Provide the [x, y] coordinate of the cell's center where the given text is located.  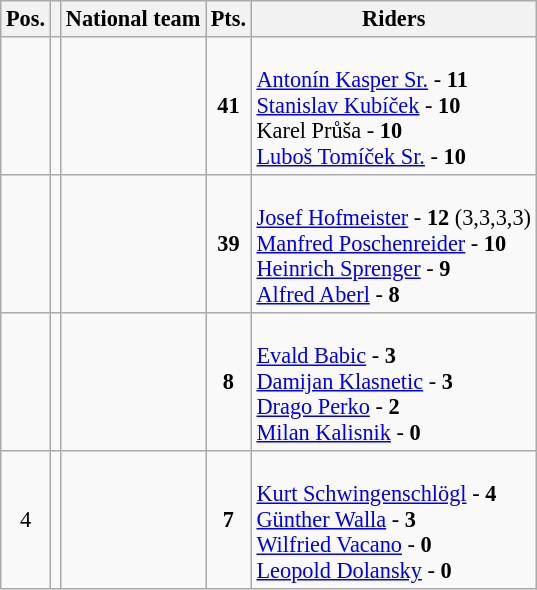
National team [134, 19]
Antonín Kasper Sr. - 11 Stanislav Kubíček - 10 Karel Průša - 10 Luboš Tomíček Sr. - 10 [394, 106]
Riders [394, 19]
Kurt Schwingenschlögl - 4 Günther Walla - 3 Wilfried Vacano - 0 Leopold Dolansky - 0 [394, 519]
8 [229, 381]
Pts. [229, 19]
Pos. [26, 19]
4 [26, 519]
7 [229, 519]
Josef Hofmeister - 12 (3,3,3,3) Manfred Poschenreider - 10 Heinrich Sprenger - 9 Alfred Aberl - 8 [394, 243]
39 [229, 243]
41 [229, 106]
Evald Babic - 3 Damijan Klasnetic - 3 Drago Perko - 2 Milan Kalisnik - 0 [394, 381]
